Scan for the cell matching the given text and deliver its [x, y] coordinate at center. 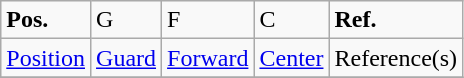
Guard [126, 58]
F [208, 20]
C [292, 20]
Reference(s) [396, 58]
Position [46, 58]
G [126, 20]
Center [292, 58]
Pos. [46, 20]
Ref. [396, 20]
Forward [208, 58]
